Scan for the cell matching the given text and deliver its (X, Y) coordinate at center. 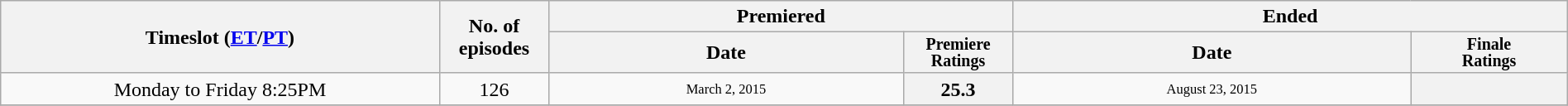
Ended (1290, 17)
126 (495, 89)
25.3 (958, 89)
Premiered (781, 17)
No. ofepisodes (495, 37)
August 23, 2015 (1212, 89)
Monday to Friday 8:25PM (220, 89)
March 2, 2015 (726, 89)
PremiereRatings (958, 53)
Timeslot (ET/PT) (220, 37)
FinaleRatings (1489, 53)
